Search for the cell housing the specified text and yield its (X, Y) center coordinate. 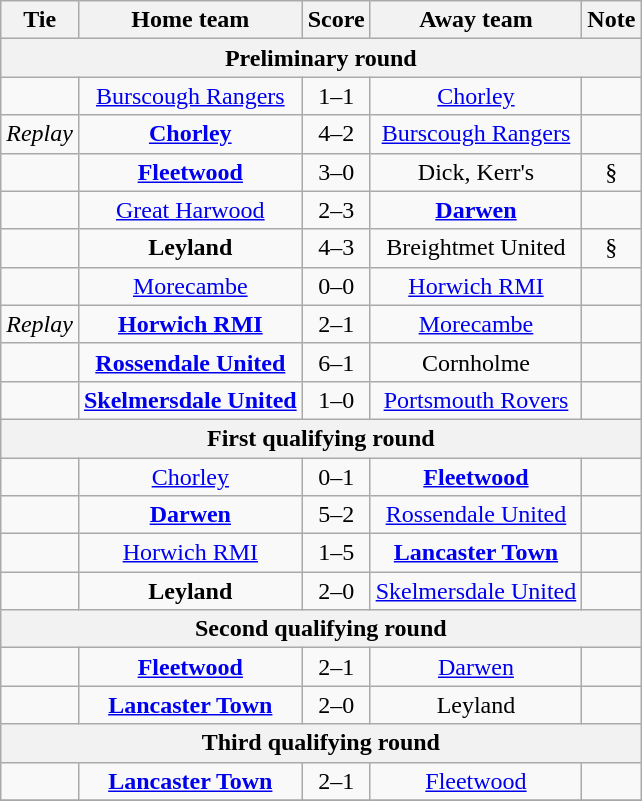
6–1 (336, 362)
Preliminary round (321, 58)
Portsmouth Rovers (476, 400)
Cornholme (476, 362)
0–0 (336, 286)
Third qualifying round (321, 743)
Dick, Kerr's (476, 172)
3–0 (336, 172)
4–3 (336, 248)
1–1 (336, 96)
4–2 (336, 134)
1–5 (336, 553)
Score (336, 20)
1–0 (336, 400)
Second qualifying round (321, 629)
Home team (190, 20)
0–1 (336, 477)
Away team (476, 20)
Tie (40, 20)
Breightmet United (476, 248)
Note (612, 20)
5–2 (336, 515)
Great Harwood (190, 210)
2–3 (336, 210)
First qualifying round (321, 438)
